Determine the [x, y] coordinate at the center of the cell enclosing the given text.  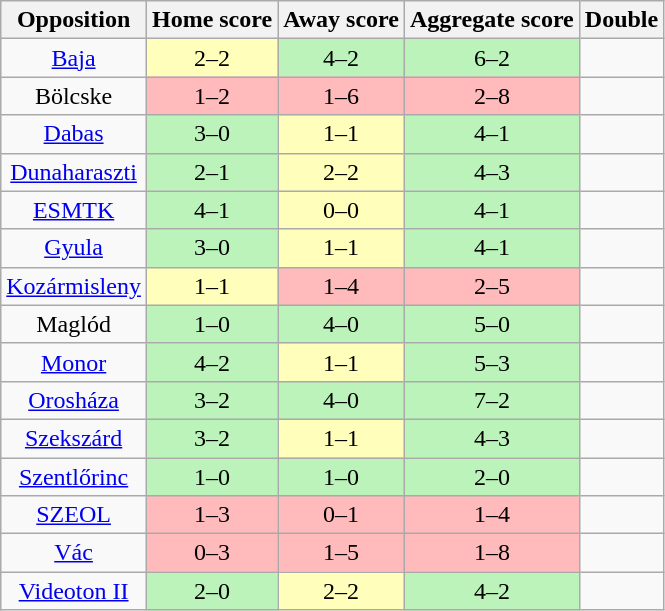
2–5 [492, 286]
1–8 [492, 553]
Bölcske [74, 96]
Orosháza [74, 400]
1–5 [342, 553]
Szentlőrinc [74, 477]
Vác [74, 553]
Away score [342, 20]
1–3 [212, 515]
Opposition [74, 20]
5–0 [492, 324]
Szekszárd [74, 438]
ESMTK [74, 210]
Dunaharaszti [74, 172]
Dabas [74, 134]
5–3 [492, 362]
2–1 [212, 172]
Gyula [74, 248]
Kozármisleny [74, 286]
2–8 [492, 96]
Aggregate score [492, 20]
Maglód [74, 324]
0–1 [342, 515]
0–0 [342, 210]
Monor [74, 362]
1–6 [342, 96]
0–3 [212, 553]
1–2 [212, 96]
Baja [74, 58]
Videoton II [74, 591]
7–2 [492, 400]
Double [621, 20]
SZEOL [74, 515]
Home score [212, 20]
6–2 [492, 58]
